Search for the cell housing the specified text and yield its (X, Y) center coordinate. 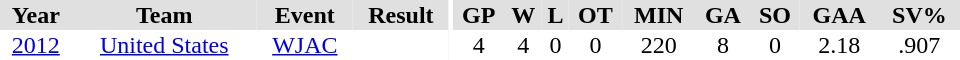
GP (478, 15)
2.18 (840, 45)
Team (164, 15)
8 (722, 45)
WJAC (305, 45)
GAA (840, 15)
Year (36, 15)
SV% (920, 15)
GA (722, 15)
220 (659, 45)
.907 (920, 45)
SO (774, 15)
2012 (36, 45)
Result (401, 15)
MIN (659, 15)
W (523, 15)
L (556, 15)
OT (596, 15)
United States (164, 45)
Event (305, 15)
